Scan for the cell matching the given text and deliver its [X, Y] coordinate at center. 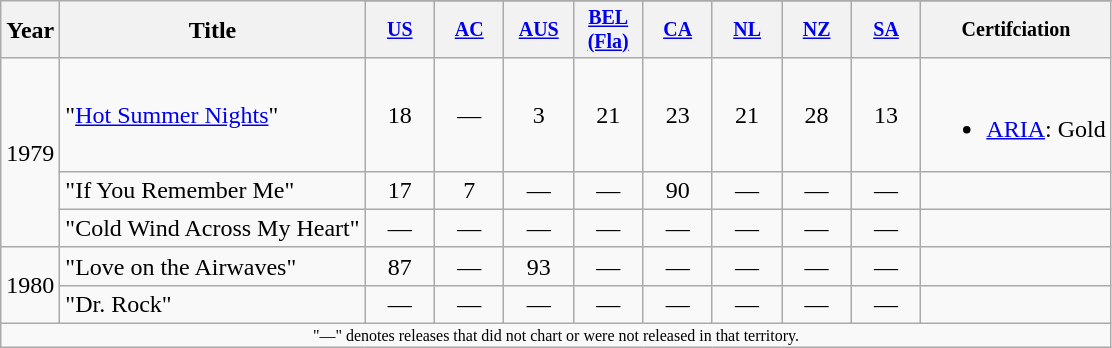
SA [886, 30]
1980 [30, 285]
Certifciation [1016, 30]
AUS [538, 30]
18 [400, 114]
Year [30, 30]
1979 [30, 152]
BEL(Fla) [608, 30]
3 [538, 114]
28 [816, 114]
90 [678, 190]
US [400, 30]
"If You Remember Me" [212, 190]
Title [212, 30]
87 [400, 266]
"Hot Summer Nights" [212, 114]
NL [746, 30]
AC [470, 30]
17 [400, 190]
7 [470, 190]
"Love on the Airwaves" [212, 266]
23 [678, 114]
"Cold Wind Across My Heart" [212, 228]
"Dr. Rock" [212, 304]
CA [678, 30]
93 [538, 266]
NZ [816, 30]
"—" denotes releases that did not chart or were not released in that territory. [556, 336]
ARIA: Gold [1016, 114]
13 [886, 114]
